Capture the cell that displays the provided text and extract its [x, y] central coordinate. 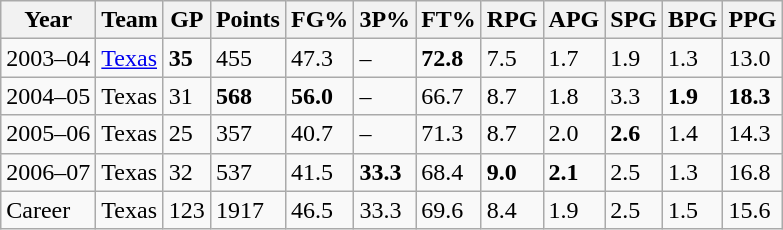
3.3 [634, 96]
18.3 [752, 96]
47.3 [319, 58]
56.0 [319, 96]
1.8 [574, 96]
25 [186, 134]
32 [186, 172]
BPG [693, 20]
66.7 [449, 96]
15.6 [752, 210]
Team [130, 20]
RPG [512, 20]
2004–05 [48, 96]
68.4 [449, 172]
GP [186, 20]
1917 [248, 210]
Career [48, 210]
9.0 [512, 172]
357 [248, 134]
40.7 [319, 134]
PPG [752, 20]
2003–04 [48, 58]
2005–06 [48, 134]
41.5 [319, 172]
2.6 [634, 134]
71.3 [449, 134]
2.1 [574, 172]
46.5 [319, 210]
2.0 [574, 134]
69.6 [449, 210]
1.5 [693, 210]
Year [48, 20]
2006–07 [48, 172]
455 [248, 58]
123 [186, 210]
537 [248, 172]
35 [186, 58]
1.7 [574, 58]
14.3 [752, 134]
13.0 [752, 58]
3P% [385, 20]
72.8 [449, 58]
FT% [449, 20]
16.8 [752, 172]
FG% [319, 20]
568 [248, 96]
Points [248, 20]
SPG [634, 20]
7.5 [512, 58]
APG [574, 20]
31 [186, 96]
8.4 [512, 210]
1.4 [693, 134]
